Extract the [X, Y] coordinate from the center of the cell holding the provided text.  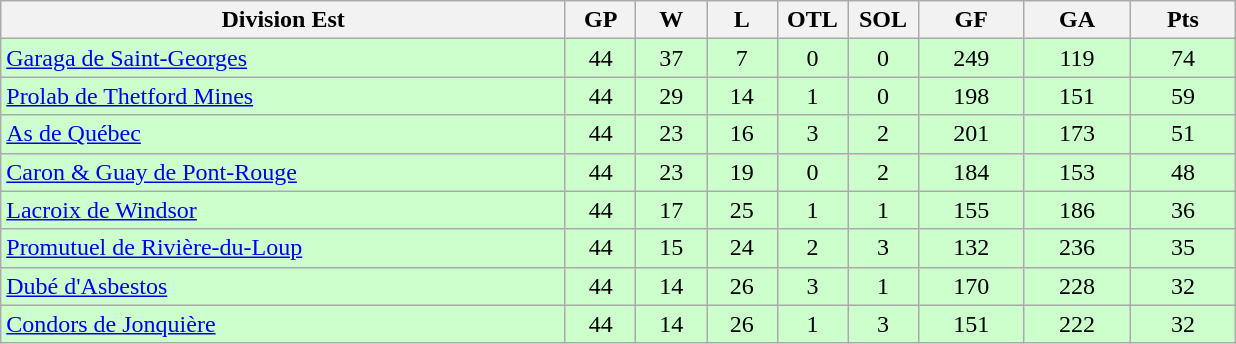
222 [1077, 324]
170 [971, 286]
16 [742, 134]
L [742, 20]
74 [1183, 58]
GF [971, 20]
GA [1077, 20]
153 [1077, 172]
Dubé d'Asbestos [284, 286]
173 [1077, 134]
Prolab de Thetford Mines [284, 96]
Division Est [284, 20]
W [672, 20]
249 [971, 58]
25 [742, 210]
29 [672, 96]
24 [742, 248]
201 [971, 134]
48 [1183, 172]
Pts [1183, 20]
119 [1077, 58]
228 [1077, 286]
132 [971, 248]
GP [600, 20]
198 [971, 96]
SOL [884, 20]
As de Québec [284, 134]
Caron & Guay de Pont-Rouge [284, 172]
Promutuel de Rivière-du-Loup [284, 248]
236 [1077, 248]
Condors de Jonquière [284, 324]
Garaga de Saint-Georges [284, 58]
155 [971, 210]
36 [1183, 210]
35 [1183, 248]
186 [1077, 210]
7 [742, 58]
51 [1183, 134]
15 [672, 248]
19 [742, 172]
OTL [812, 20]
37 [672, 58]
59 [1183, 96]
184 [971, 172]
Lacroix de Windsor [284, 210]
17 [672, 210]
